Locate the cell with the specified text and output its [X, Y] center coordinate. 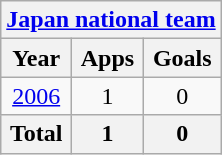
Apps [108, 58]
2006 [36, 96]
Total [36, 134]
Goals [182, 58]
Year [36, 58]
Japan national team [111, 20]
